Provide the (x, y) coordinate of the cell's center where the given text is located.  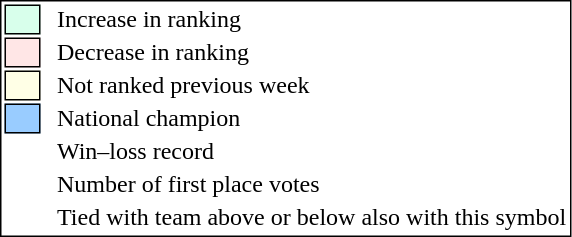
Win–loss record (312, 151)
Increase in ranking (312, 19)
Number of first place votes (312, 185)
Decrease in ranking (312, 53)
Not ranked previous week (312, 85)
National champion (312, 119)
Tied with team above or below also with this symbol (312, 217)
